Identify which cell holds the provided text, then report its [x, y] central coordinate. 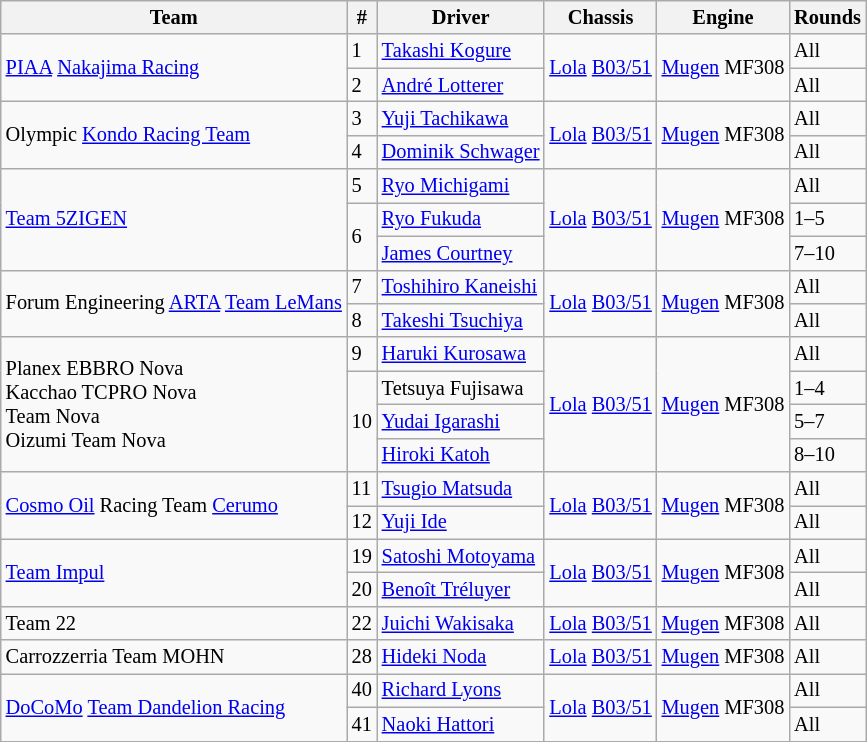
Carrozzerria Team MOHN [174, 657]
Dominik Schwager [461, 152]
Tsugio Matsuda [461, 489]
3 [362, 118]
7 [362, 287]
Driver [461, 17]
PIAA Nakajima Racing [174, 68]
4 [362, 152]
28 [362, 657]
9 [362, 354]
Rounds [828, 17]
8–10 [828, 455]
Yudai Igarashi [461, 421]
Forum Engineering ARTA Team LeMans [174, 304]
Chassis [600, 17]
Richard Lyons [461, 690]
André Lotterer [461, 85]
Hiroki Katoh [461, 455]
41 [362, 724]
Yuji Tachikawa [461, 118]
Takeshi Tsuchiya [461, 320]
2 [362, 85]
# [362, 17]
Tetsuya Fujisawa [461, 388]
Hideki Noda [461, 657]
Yuji Ide [461, 522]
Engine [724, 17]
Cosmo Oil Racing Team Cerumo [174, 506]
11 [362, 489]
5–7 [828, 421]
1–5 [828, 219]
Juichi Wakisaka [461, 623]
8 [362, 320]
10 [362, 422]
Team Impul [174, 572]
Planex EBBRO NovaKacchao TCPRO NovaTeam NovaOizumi Team Nova [174, 404]
Olympic Kondo Racing Team [174, 134]
19 [362, 556]
1 [362, 51]
40 [362, 690]
Satoshi Motoyama [461, 556]
Haruki Kurosawa [461, 354]
Team 22 [174, 623]
6 [362, 236]
1–4 [828, 388]
DoCoMo Team Dandelion Racing [174, 706]
20 [362, 589]
5 [362, 186]
Team 5ZIGEN [174, 220]
Benoît Tréluyer [461, 589]
Naoki Hattori [461, 724]
Ryo Michigami [461, 186]
Ryo Fukuda [461, 219]
Takashi Kogure [461, 51]
Toshihiro Kaneishi [461, 287]
James Courtney [461, 253]
Team [174, 17]
12 [362, 522]
7–10 [828, 253]
22 [362, 623]
